Scan for the cell matching the given text and deliver its (x, y) coordinate at center. 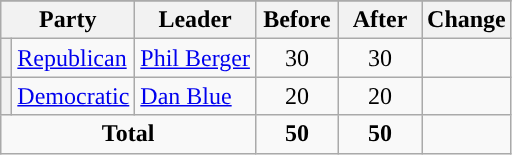
Dan Blue (196, 96)
Leader (196, 20)
Before (296, 20)
Republican (74, 58)
Party (68, 20)
Total (128, 134)
Phil Berger (196, 58)
Change (467, 20)
Democratic (74, 96)
After (380, 20)
